Extract the [x, y] coordinate from the center of the cell holding the provided text.  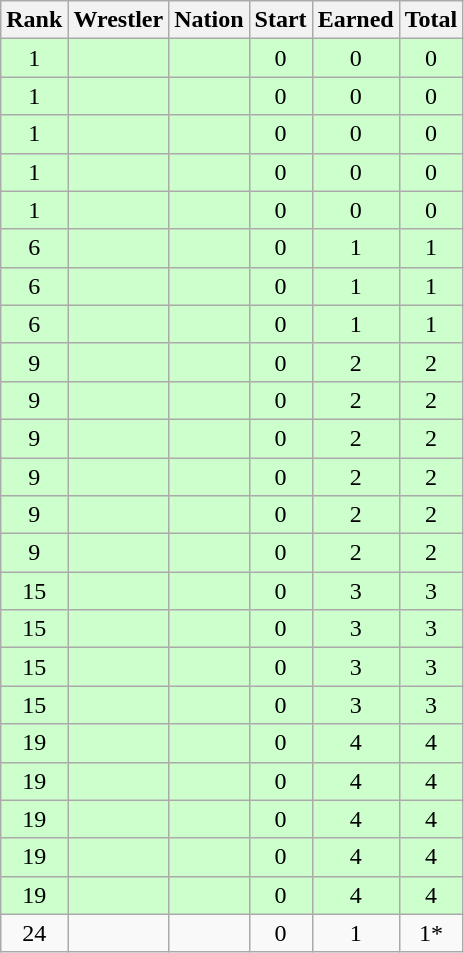
Nation [209, 20]
Start [280, 20]
Rank [34, 20]
Earned [356, 20]
Total [431, 20]
24 [34, 933]
1* [431, 933]
Wrestler [118, 20]
